Capture the cell that displays the provided text and extract its [x, y] central coordinate. 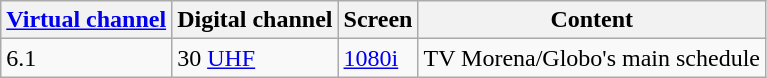
6.1 [86, 58]
30 UHF [255, 58]
Screen [378, 20]
Digital channel [255, 20]
Content [592, 20]
1080i [378, 58]
TV Morena/Globo's main schedule [592, 58]
Virtual channel [86, 20]
